Pinpoint the cell where the given text exists, returning its (X, Y) midpoint coordinate. 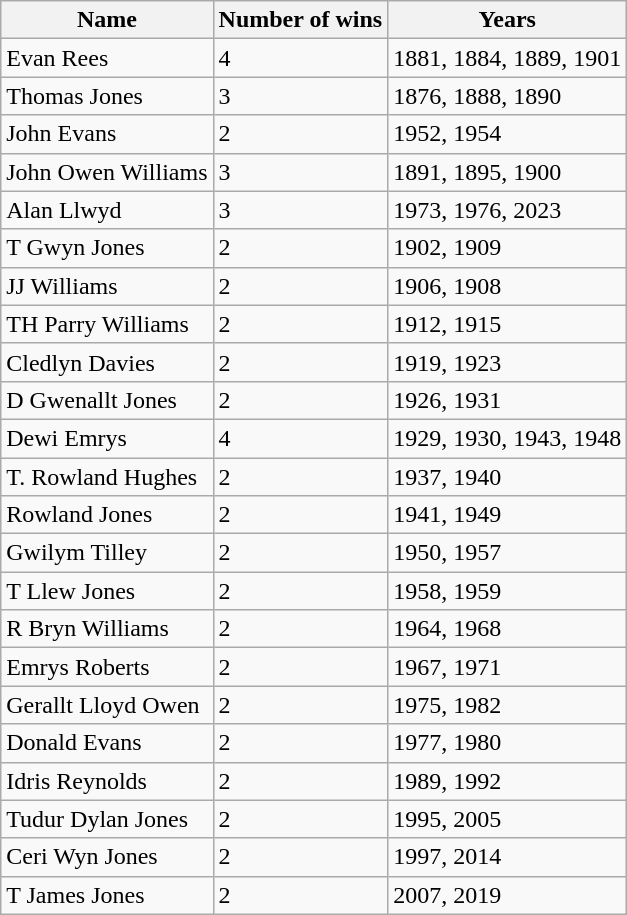
Alan Llwyd (107, 210)
D Gwenallt Jones (107, 400)
T James Jones (107, 895)
1975, 1982 (508, 705)
1964, 1968 (508, 629)
1977, 1980 (508, 743)
Emrys Roberts (107, 667)
T Gwyn Jones (107, 248)
1958, 1959 (508, 591)
Dewi Emrys (107, 438)
1912, 1915 (508, 324)
TH Parry Williams (107, 324)
1902, 1909 (508, 248)
1973, 1976, 2023 (508, 210)
1881, 1884, 1889, 1901 (508, 58)
Number of wins (300, 20)
1929, 1930, 1943, 1948 (508, 438)
1919, 1923 (508, 362)
1941, 1949 (508, 515)
1937, 1940 (508, 477)
Gerallt Lloyd Owen (107, 705)
Ceri Wyn Jones (107, 857)
1950, 1957 (508, 553)
1906, 1908 (508, 286)
1997, 2014 (508, 857)
T Llew Jones (107, 591)
1926, 1931 (508, 400)
1967, 1971 (508, 667)
Gwilym Tilley (107, 553)
R Bryn Williams (107, 629)
Thomas Jones (107, 96)
1989, 1992 (508, 781)
Years (508, 20)
John Evans (107, 134)
Name (107, 20)
2007, 2019 (508, 895)
Idris Reynolds (107, 781)
John Owen Williams (107, 172)
1876, 1888, 1890 (508, 96)
1891, 1895, 1900 (508, 172)
T. Rowland Hughes (107, 477)
Rowland Jones (107, 515)
Evan Rees (107, 58)
JJ Williams (107, 286)
Donald Evans (107, 743)
1952, 1954 (508, 134)
Tudur Dylan Jones (107, 819)
1995, 2005 (508, 819)
Cledlyn Davies (107, 362)
